Detect which cell encompasses the target text, then output its (X, Y) center coordinate. 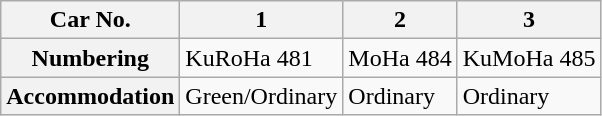
MoHa 484 (400, 58)
Accommodation (90, 96)
1 (262, 20)
KuMoHa 485 (529, 58)
KuRoHa 481 (262, 58)
Car No. (90, 20)
Green/Ordinary (262, 96)
Numbering (90, 58)
2 (400, 20)
3 (529, 20)
